Return [X, Y] of the center of cell containing provided text 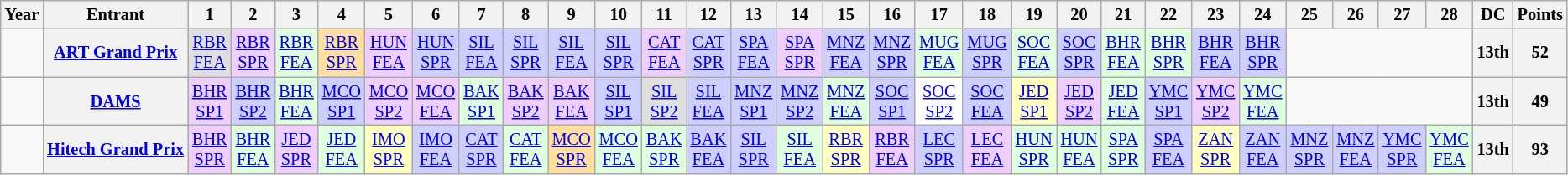
BHRSP2 [253, 101]
18 [987, 14]
19 [1034, 14]
11 [665, 14]
25 [1309, 14]
49 [1540, 101]
52 [1540, 53]
7 [482, 14]
1 [210, 14]
Hitech Grand Prix [116, 149]
16 [891, 14]
23 [1215, 14]
MCOSP1 [342, 101]
13 [754, 14]
20 [1079, 14]
DC [1493, 14]
12 [708, 14]
BAKSP1 [482, 101]
4 [342, 14]
9 [572, 14]
22 [1168, 14]
2 [253, 14]
IMOSPR [389, 149]
3 [296, 14]
Entrant [116, 14]
8 [525, 14]
JEDSPR [296, 149]
BAKSPR [665, 149]
ZANFEA [1262, 149]
YMCSP1 [1168, 101]
SOCSPR [1079, 53]
YMCSP2 [1215, 101]
SILSP2 [665, 101]
ZANSPR [1215, 149]
YMCSPR [1402, 149]
MNZSP2 [799, 101]
ART Grand Prix [116, 53]
LECSPR [938, 149]
6 [436, 14]
MCOSP2 [389, 101]
17 [938, 14]
21 [1123, 14]
SOCSP1 [891, 101]
MCOSPR [572, 149]
15 [846, 14]
JEDSP1 [1034, 101]
28 [1449, 14]
MUGSPR [987, 53]
10 [619, 14]
LECFEA [987, 149]
MUGFEA [938, 53]
BAKSP2 [525, 101]
27 [1402, 14]
DAMS [116, 101]
14 [799, 14]
Year [22, 14]
MNZSP1 [754, 101]
26 [1355, 14]
24 [1262, 14]
Points [1540, 14]
SOCSP2 [938, 101]
93 [1540, 149]
BHRSP1 [210, 101]
IMOFEA [436, 149]
SILSP1 [619, 101]
5 [389, 14]
JEDSP2 [1079, 101]
